Identify which cell holds the provided text, then report its (X, Y) central coordinate. 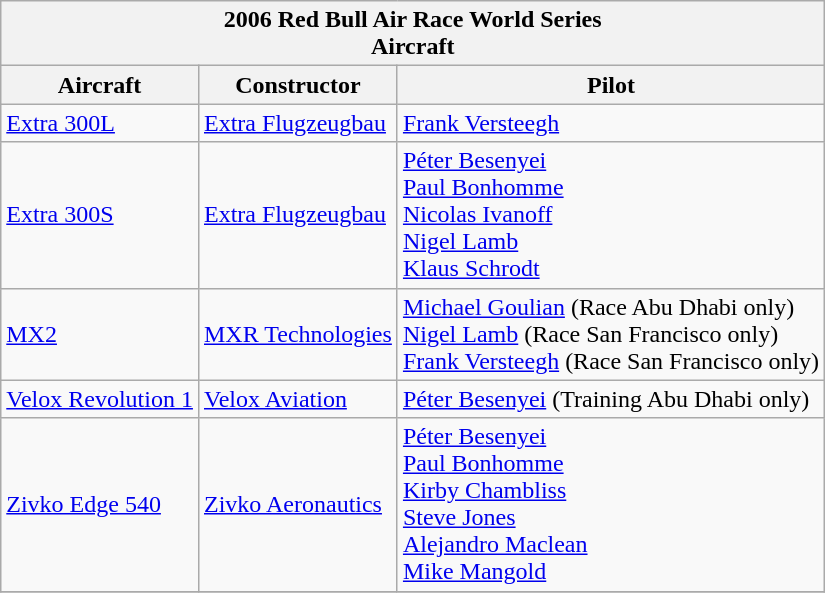
Zivko Aeronautics (298, 504)
Constructor (298, 85)
Michael Goulian (Race Abu Dhabi only) Nigel Lamb (Race San Francisco only) Frank Versteegh (Race San Francisco only) (610, 334)
Extra 300L (100, 123)
2006 Red Bull Air Race World SeriesAircraft (413, 34)
MXR Technologies (298, 334)
Extra 300S (100, 215)
Velox Revolution 1 (100, 399)
Péter Besenyei (Training Abu Dhabi only) (610, 399)
Péter Besenyei Paul Bonhomme Nicolas Ivanoff Nigel Lamb Klaus Schrodt (610, 215)
Zivko Edge 540 (100, 504)
Frank Versteegh (610, 123)
MX2 (100, 334)
Péter Besenyei Paul Bonhomme Kirby Chambliss Steve Jones Alejandro Maclean Mike Mangold (610, 504)
Aircraft (100, 85)
Velox Aviation (298, 399)
Pilot (610, 85)
